Determine the (X, Y) coordinate at the center of the cell enclosing the given text.  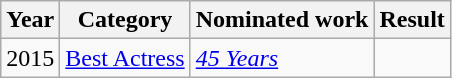
Nominated work (282, 20)
Best Actress (125, 58)
45 Years (282, 58)
Result (412, 20)
Year (30, 20)
2015 (30, 58)
Category (125, 20)
